Extract the [x, y] coordinate from the center of the cell holding the provided text.  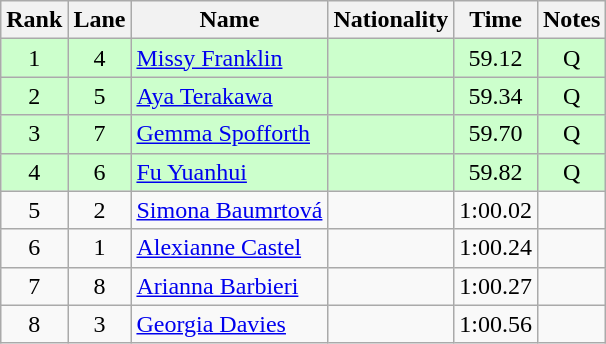
Name [230, 20]
Notes [571, 20]
Arianna Barbieri [230, 286]
59.12 [496, 58]
1:00.24 [496, 248]
Georgia Davies [230, 324]
Fu Yuanhui [230, 172]
Aya Terakawa [230, 96]
Rank [34, 20]
1:00.02 [496, 210]
1:00.27 [496, 286]
Missy Franklin [230, 58]
Nationality [391, 20]
59.70 [496, 134]
Gemma Spofforth [230, 134]
Simona Baumrtová [230, 210]
59.34 [496, 96]
1:00.56 [496, 324]
59.82 [496, 172]
Alexianne Castel [230, 248]
Time [496, 20]
Lane [100, 20]
